Find where the given text appears and provide that cell's center as [X, Y] coordinate. 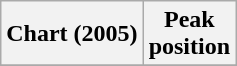
Chart (2005) [72, 34]
Peakposition [189, 34]
